Capture the cell that displays the provided text and extract its [X, Y] central coordinate. 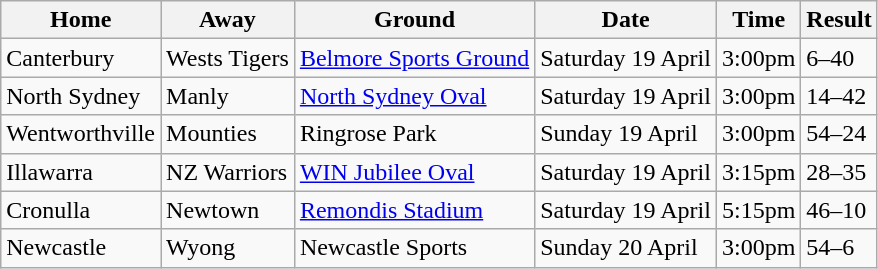
Belmore Sports Ground [414, 58]
NZ Warriors [228, 172]
54–6 [839, 248]
Date [626, 20]
Illawarra [81, 172]
46–10 [839, 210]
North Sydney Oval [414, 96]
Result [839, 20]
5:15pm [758, 210]
Ringrose Park [414, 134]
3:15pm [758, 172]
North Sydney [81, 96]
Canterbury [81, 58]
Time [758, 20]
28–35 [839, 172]
Wentworthville [81, 134]
WIN Jubilee Oval [414, 172]
Sunday 20 April [626, 248]
Newcastle [81, 248]
Away [228, 20]
6–40 [839, 58]
54–24 [839, 134]
Ground [414, 20]
Remondis Stadium [414, 210]
Sunday 19 April [626, 134]
Manly [228, 96]
Newcastle Sports [414, 248]
Newtown [228, 210]
Wests Tigers [228, 58]
Cronulla [81, 210]
Wyong [228, 248]
Mounties [228, 134]
14–42 [839, 96]
Home [81, 20]
